Search for the cell housing the specified text and yield its [X, Y] center coordinate. 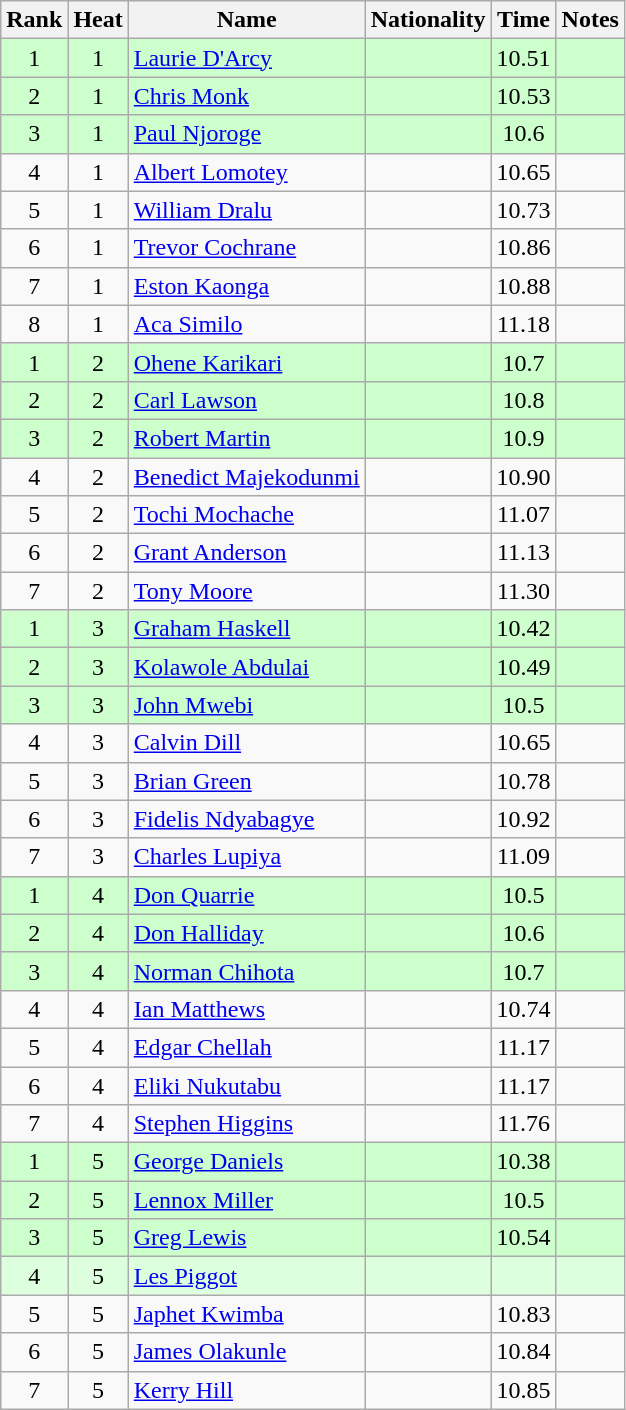
11.07 [524, 515]
11.18 [524, 324]
10.85 [524, 1390]
Aca Similo [246, 324]
Eston Kaonga [246, 286]
Calvin Dill [246, 743]
Tochi Mochache [246, 515]
10.54 [524, 1238]
11.76 [524, 1124]
Don Halliday [246, 933]
11.30 [524, 591]
11.09 [524, 857]
Rank [34, 20]
Chris Monk [246, 96]
Kerry Hill [246, 1390]
11.13 [524, 553]
Tony Moore [246, 591]
Trevor Cochrane [246, 248]
Norman Chihota [246, 971]
Stephen Higgins [246, 1124]
Charles Lupiya [246, 857]
Grant Anderson [246, 553]
Time [524, 20]
10.88 [524, 286]
10.86 [524, 248]
John Mwebi [246, 705]
Eliki Nukutabu [246, 1085]
10.78 [524, 781]
8 [34, 324]
10.84 [524, 1352]
10.8 [524, 400]
Carl Lawson [246, 400]
Lennox Miller [246, 1200]
Name [246, 20]
James Olakunle [246, 1352]
Robert Martin [246, 438]
10.51 [524, 58]
Japhet Kwimba [246, 1314]
Nationality [428, 20]
Les Piggot [246, 1276]
Notes [590, 20]
10.92 [524, 819]
Kolawole Abdulai [246, 667]
Benedict Majekodunmi [246, 477]
Edgar Chellah [246, 1047]
George Daniels [246, 1162]
Don Quarrie [246, 895]
10.74 [524, 1009]
Fidelis Ndyabagye [246, 819]
10.42 [524, 629]
Heat [98, 20]
10.73 [524, 210]
Ohene Karikari [246, 362]
10.9 [524, 438]
Ian Matthews [246, 1009]
Brian Green [246, 781]
10.90 [524, 477]
Albert Lomotey [246, 172]
Graham Haskell [246, 629]
Greg Lewis [246, 1238]
10.53 [524, 96]
Paul Njoroge [246, 134]
10.83 [524, 1314]
Laurie D'Arcy [246, 58]
10.49 [524, 667]
10.38 [524, 1162]
William Dralu [246, 210]
